Pinpoint the cell where the given text exists, returning its (x, y) midpoint coordinate. 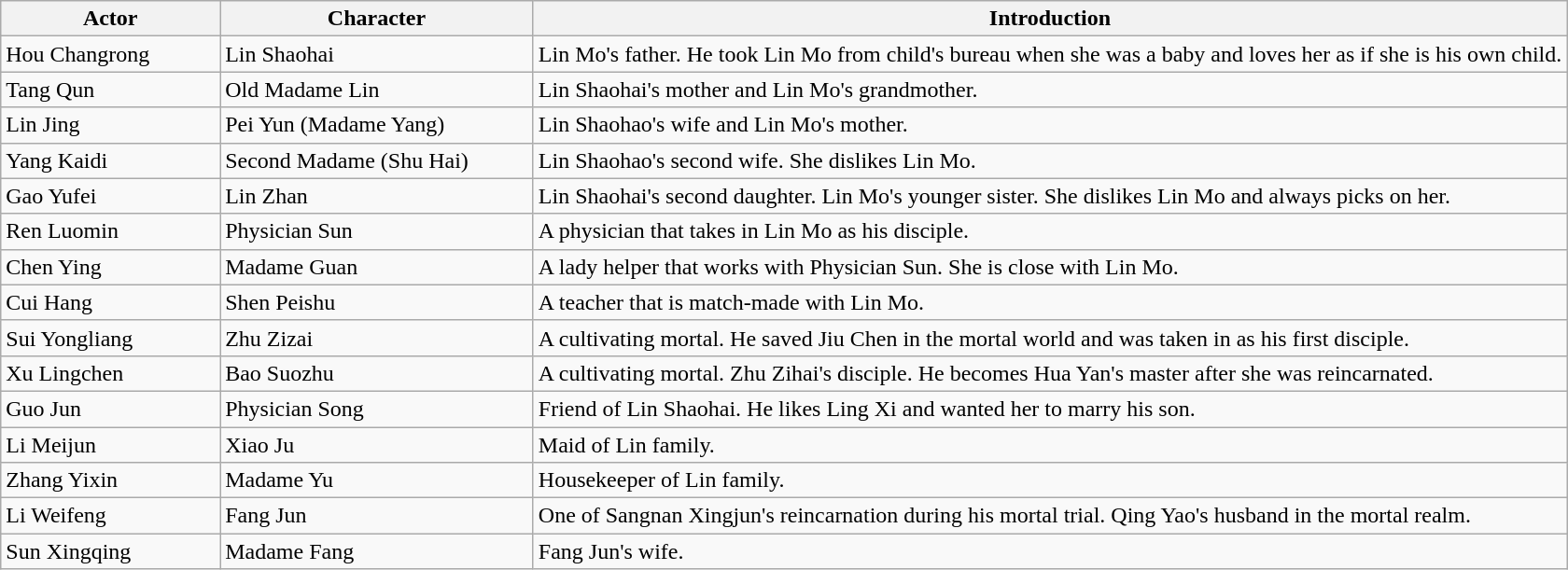
Lin Shaohao's second wife. She dislikes Lin Mo. (1049, 160)
Chen Ying (110, 267)
Actor (110, 19)
Maid of Lin family. (1049, 445)
A lady helper that works with Physician Sun. She is close with Lin Mo. (1049, 267)
A physician that takes in Lin Mo as his disciple. (1049, 231)
Guo Jun (110, 409)
Zhu Zizai (377, 338)
Li Weifeng (110, 516)
Lin Zhan (377, 196)
Lin Mo's father. He took Lin Mo from child's bureau when she was a baby and loves her as if she is his own child. (1049, 54)
Lin Shaohai's second daughter. Lin Mo's younger sister. She dislikes Lin Mo and always picks on her. (1049, 196)
Yang Kaidi (110, 160)
Tang Qun (110, 90)
A cultivating mortal. Zhu Zihai's disciple. He becomes Hua Yan's master after she was reincarnated. (1049, 373)
Fang Jun (377, 516)
Hou Changrong (110, 54)
A teacher that is match-made with Lin Mo. (1049, 302)
Friend of Lin Shaohai. He likes Ling Xi and wanted her to marry his son. (1049, 409)
Zhang Yixin (110, 480)
Cui Hang (110, 302)
Xu Lingchen (110, 373)
Sun Xingqing (110, 551)
Sui Yongliang (110, 338)
Madame Fang (377, 551)
Xiao Ju (377, 445)
Lin Jing (110, 125)
A cultivating mortal. He saved Jiu Chen in the mortal world and was taken in as his first disciple. (1049, 338)
Lin Shaohao's wife and Lin Mo's mother. (1049, 125)
Shen Peishu (377, 302)
Pei Yun (Madame Yang) (377, 125)
Ren Luomin (110, 231)
Fang Jun's wife. (1049, 551)
Second Madame (Shu Hai) (377, 160)
Madame Yu (377, 480)
Lin Shaohai's mother and Lin Mo's grandmother. (1049, 90)
Introduction (1049, 19)
Housekeeper of Lin family. (1049, 480)
Character (377, 19)
Madame Guan (377, 267)
Gao Yufei (110, 196)
Physician Song (377, 409)
One of Sangnan Xingjun's reincarnation during his mortal trial. Qing Yao's husband in the mortal realm. (1049, 516)
Physician Sun (377, 231)
Lin Shaohai (377, 54)
Li Meijun (110, 445)
Bao Suozhu (377, 373)
Old Madame Lin (377, 90)
